Return the [x, y] coordinate for the center point of the cell that contains the specified text.  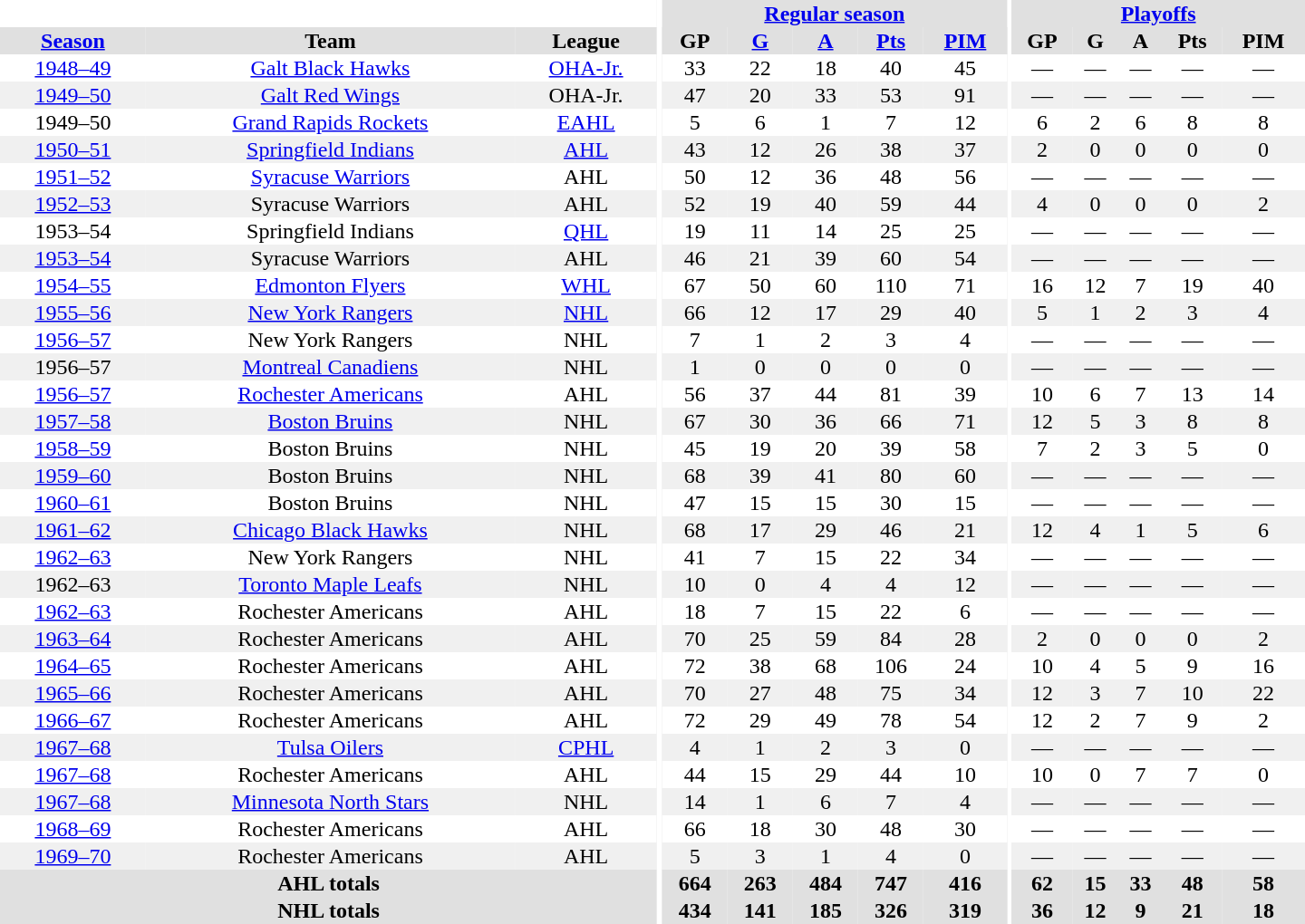
Regular season [835, 14]
Galt Black Hawks [330, 68]
26 [826, 149]
1954–55 [72, 285]
1969–70 [72, 856]
Chicago Black Hawks [330, 530]
1955–56 [72, 313]
84 [891, 639]
13 [1193, 394]
WHL [585, 285]
91 [965, 95]
Tulsa Oilers [330, 747]
League [585, 41]
EAHL [585, 122]
434 [695, 910]
1965–66 [72, 693]
1952–53 [72, 204]
QHL [585, 231]
106 [891, 666]
1948–49 [72, 68]
NHL totals [328, 910]
1959–60 [72, 476]
664 [695, 883]
Edmonton Flyers [330, 285]
Team [330, 41]
52 [695, 204]
1960–61 [72, 503]
263 [760, 883]
Grand Rapids Rockets [330, 122]
416 [965, 883]
1963–64 [72, 639]
11 [760, 231]
81 [891, 394]
1950–51 [72, 149]
1966–67 [72, 720]
484 [826, 883]
319 [965, 910]
185 [826, 910]
1958–59 [72, 448]
Playoffs [1158, 14]
43 [695, 149]
141 [760, 910]
53 [891, 95]
Season [72, 41]
1964–65 [72, 666]
27 [760, 693]
326 [891, 910]
28 [965, 639]
Minnesota North Stars [330, 802]
110 [891, 285]
1957–58 [72, 421]
80 [891, 476]
AHL totals [328, 883]
CPHL [585, 747]
1951–52 [72, 177]
Galt Red Wings [330, 95]
1961–62 [72, 530]
Montreal Canadiens [330, 367]
747 [891, 883]
49 [826, 720]
24 [965, 666]
62 [1042, 883]
78 [891, 720]
1968–69 [72, 829]
75 [891, 693]
Toronto Maple Leafs [330, 584]
